Extract the [X, Y] coordinate from the center of the cell holding the provided text.  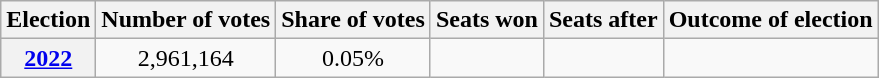
Outcome of election [770, 20]
Seats after [603, 20]
Election [48, 20]
Number of votes [186, 20]
Seats won [486, 20]
0.05% [354, 58]
Share of votes [354, 20]
2,961,164 [186, 58]
2022 [48, 58]
